From the cell containing the given text, extract its center point as [x, y] coordinate. 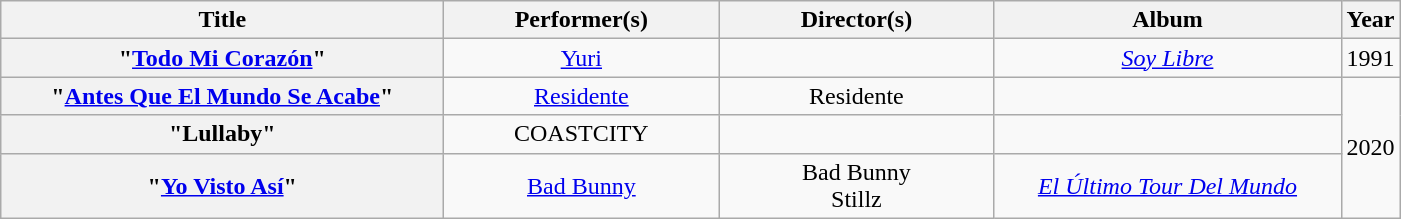
Performer(s) [582, 20]
COASTCITY [582, 134]
"Todo Mi Corazón" [222, 58]
El Último Tour Del Mundo [1168, 186]
Year [1370, 20]
Album [1168, 20]
2020 [1370, 148]
Bad Bunny [582, 186]
"Lullaby" [222, 134]
Bad BunnyStillz [856, 186]
Director(s) [856, 20]
1991 [1370, 58]
Soy Libre [1168, 58]
"Yo Visto Así" [222, 186]
Title [222, 20]
"Antes Que El Mundo Se Acabe" [222, 96]
Yuri [582, 58]
